Extract the (x, y) coordinate from the center of the cell holding the provided text.  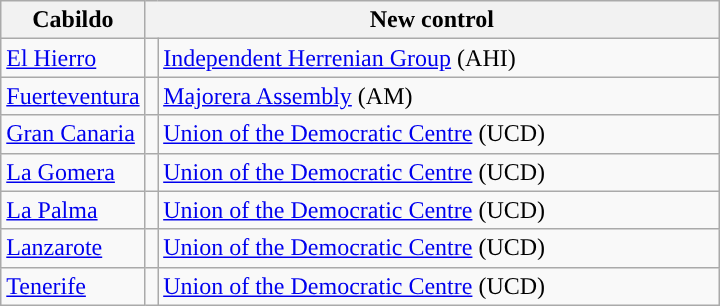
Lanzarote (73, 248)
El Hierro (73, 58)
Gran Canaria (73, 134)
Majorera Assembly (AM) (438, 96)
Tenerife (73, 286)
La Gomera (73, 172)
La Palma (73, 210)
Independent Herrenian Group (AHI) (438, 58)
New control (432, 20)
Fuerteventura (73, 96)
Cabildo (73, 20)
